Output the (x, y) coordinate of the center of the cell containing the given text.  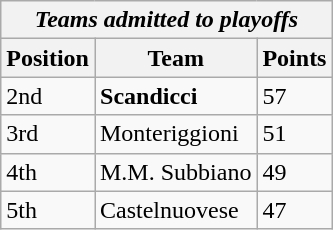
Team (175, 58)
57 (294, 96)
Points (294, 58)
5th (48, 210)
51 (294, 134)
2nd (48, 96)
49 (294, 172)
Scandicci (175, 96)
47 (294, 210)
4th (48, 172)
Monteriggioni (175, 134)
Teams admitted to playoffs (166, 20)
3rd (48, 134)
Castelnuovese (175, 210)
Position (48, 58)
M.M. Subbiano (175, 172)
